Detect which cell encompasses the target text, then output its (X, Y) center coordinate. 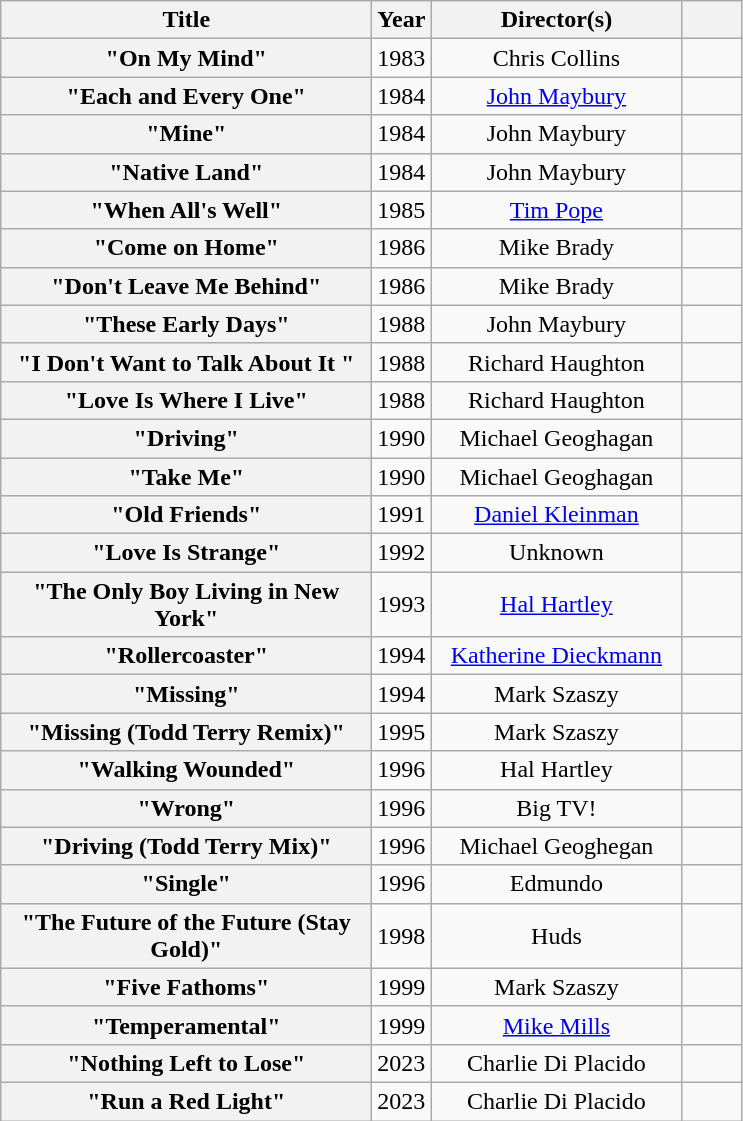
"These Early Days" (186, 324)
"Run a Red Light" (186, 1101)
"Love Is Where I Live" (186, 400)
"I Don't Want to Talk About It " (186, 362)
1995 (402, 732)
Huds (556, 936)
"Rollercoaster" (186, 656)
Katherine Dieckmann (556, 656)
"Five Fathoms" (186, 987)
"Mine" (186, 134)
Michael Geoghegan (556, 846)
1983 (402, 58)
"Native Land" (186, 172)
Edmundo (556, 884)
"The Only Boy Living in New York" (186, 604)
"Each and Every One" (186, 96)
"Missing" (186, 694)
"Take Me" (186, 477)
Daniel Kleinman (556, 515)
Year (402, 20)
"When All's Well" (186, 210)
"Single" (186, 884)
1998 (402, 936)
Unknown (556, 553)
Chris Collins (556, 58)
"Nothing Left to Lose" (186, 1063)
"Driving" (186, 438)
"On My Mind" (186, 58)
Director(s) (556, 20)
"Come on Home" (186, 248)
1993 (402, 604)
"Wrong" (186, 808)
Big TV! (556, 808)
"Missing (Todd Terry Remix)" (186, 732)
"Old Friends" (186, 515)
"Don't Leave Me Behind" (186, 286)
"Love Is Strange" (186, 553)
1991 (402, 515)
"Walking Wounded" (186, 770)
"Driving (Todd Terry Mix)" (186, 846)
Tim Pope (556, 210)
1992 (402, 553)
"The Future of the Future (Stay Gold)" (186, 936)
"Temperamental" (186, 1025)
Mike Mills (556, 1025)
Title (186, 20)
1985 (402, 210)
